Return (X, Y) of the center of cell containing provided text 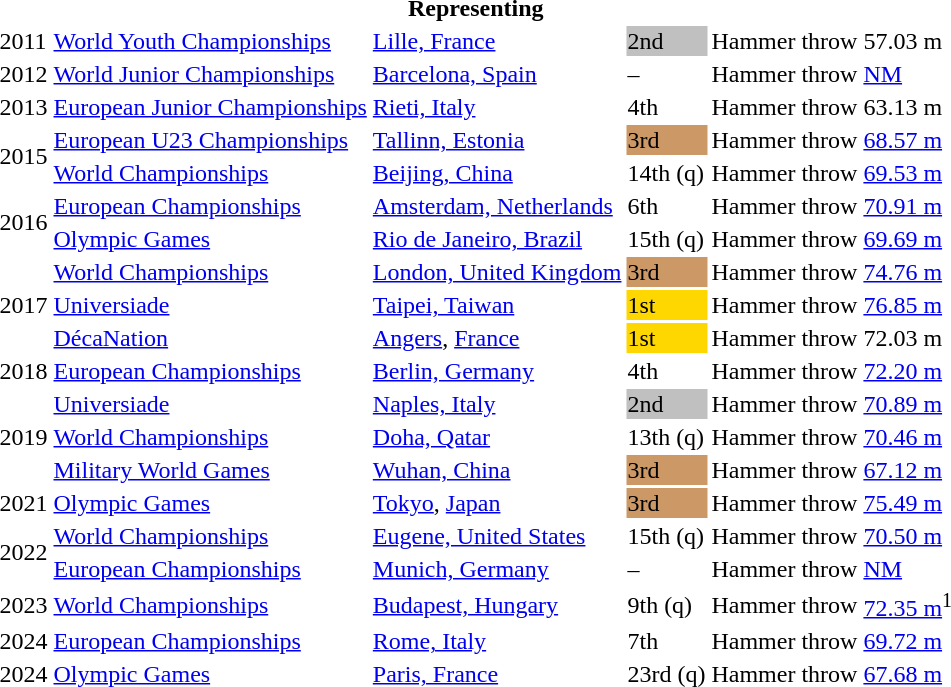
14th (q) (666, 173)
Military World Games (210, 470)
Rio de Janeiro, Brazil (497, 239)
Taipei, Taiwan (497, 305)
Lille, France (497, 41)
DécaNation (210, 338)
Munich, Germany (497, 569)
13th (q) (666, 437)
Tallinn, Estonia (497, 140)
6th (666, 206)
Wuhan, China (497, 470)
Berlin, Germany (497, 371)
London, United Kingdom (497, 272)
European U23 Championships (210, 140)
Barcelona, Spain (497, 74)
9th (q) (666, 605)
European Junior Championships (210, 107)
Budapest, Hungary (497, 605)
Naples, Italy (497, 404)
Eugene, United States (497, 536)
Doha, Qatar (497, 437)
Angers, France (497, 338)
World Junior Championships (210, 74)
Tokyo, Japan (497, 503)
Amsterdam, Netherlands (497, 206)
Rieti, Italy (497, 107)
7th (666, 641)
Rome, Italy (497, 641)
Beijing, China (497, 173)
World Youth Championships (210, 41)
